Scan for the cell matching the given text and deliver its (x, y) coordinate at center. 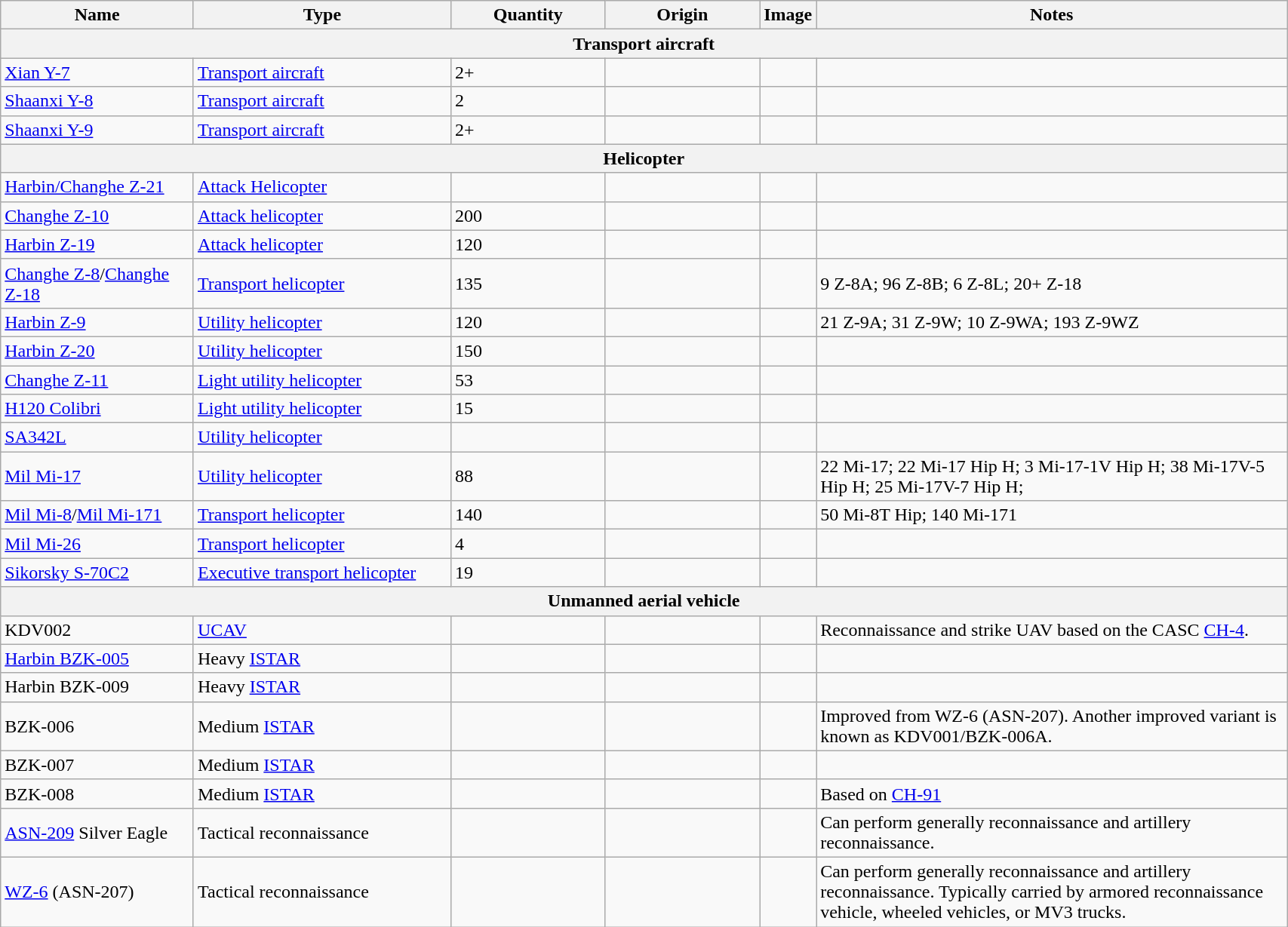
Origin (682, 15)
BZK-008 (97, 793)
BZK-007 (97, 765)
Unmanned aerial vehicle (644, 601)
9 Z-8A; 96 Z-8B; 6 Z-8L; 20+ Z-18 (1052, 284)
Can perform generally reconnaissance and artillery reconnaissance. (1052, 833)
135 (528, 284)
19 (528, 572)
4 (528, 544)
Executive transport helicopter (321, 572)
Notes (1052, 15)
Quantity (528, 15)
Harbin Z-9 (97, 322)
140 (528, 515)
Harbin Z-19 (97, 244)
22 Mi-17; 22 Mi-17 Hip H; 3 Mi-17-1V Hip H; 38 Mi-17V-5 Hip H; 25 Mi-17V-7 Hip H; (1052, 477)
KDV002 (97, 630)
WZ-6 (ASN-207) (97, 892)
Harbin BZK-005 (97, 658)
Based on CH-91 (1052, 793)
UCAV (321, 630)
50 Mi-8T Hip; 140 Mi-171 (1052, 515)
Type (321, 15)
Shaanxi Y-9 (97, 130)
SA342L (97, 437)
Attack Helicopter (321, 187)
53 (528, 379)
Reconnaissance and strike UAV based on the CASC CH-4. (1052, 630)
Name (97, 15)
Image (788, 15)
H120 Colibri (97, 409)
Harbin/Changhe Z-21 (97, 187)
Shaanxi Y-8 (97, 101)
2 (528, 101)
Improved from WZ-6 (ASN-207). Another improved variant is known as KDV001/BZK-006A. (1052, 726)
Mil Mi-17 (97, 477)
15 (528, 409)
Xian Y-7 (97, 72)
Sikorsky S-70C2 (97, 572)
Changhe Z-8/Changhe Z-18 (97, 284)
Harbin BZK-009 (97, 687)
88 (528, 477)
150 (528, 351)
Harbin Z-20 (97, 351)
200 (528, 216)
ASN-209 Silver Eagle (97, 833)
Changhe Z-11 (97, 379)
Mil Mi-8/Mil Mi-171 (97, 515)
Mil Mi-26 (97, 544)
Helicopter (644, 158)
Changhe Z-10 (97, 216)
BZK-006 (97, 726)
21 Z-9A; 31 Z-9W; 10 Z-9WA; 193 Z-9WZ (1052, 322)
